For the text-containing cell, return its midpoint in [x, y] coordinate format. 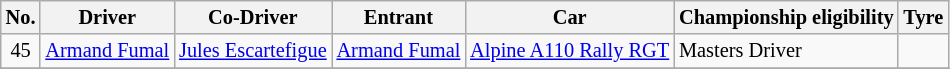
Car [570, 17]
Co-Driver [252, 17]
Entrant [399, 17]
Masters Driver [786, 51]
Tyre [923, 17]
Championship eligibility [786, 17]
Jules Escartefigue [252, 51]
45 [21, 51]
No. [21, 17]
Driver [107, 17]
Alpine A110 Rally RGT [570, 51]
